Provide the [X, Y] coordinate of the cell's center where the given text is located.  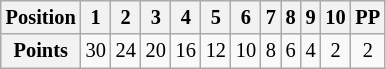
PP [368, 17]
16 [186, 51]
1 [96, 17]
7 [271, 17]
9 [311, 17]
Position [41, 17]
12 [216, 51]
3 [156, 17]
20 [156, 51]
Points [41, 51]
5 [216, 17]
24 [126, 51]
30 [96, 51]
